Pinpoint the cell where the given text exists, returning its (x, y) midpoint coordinate. 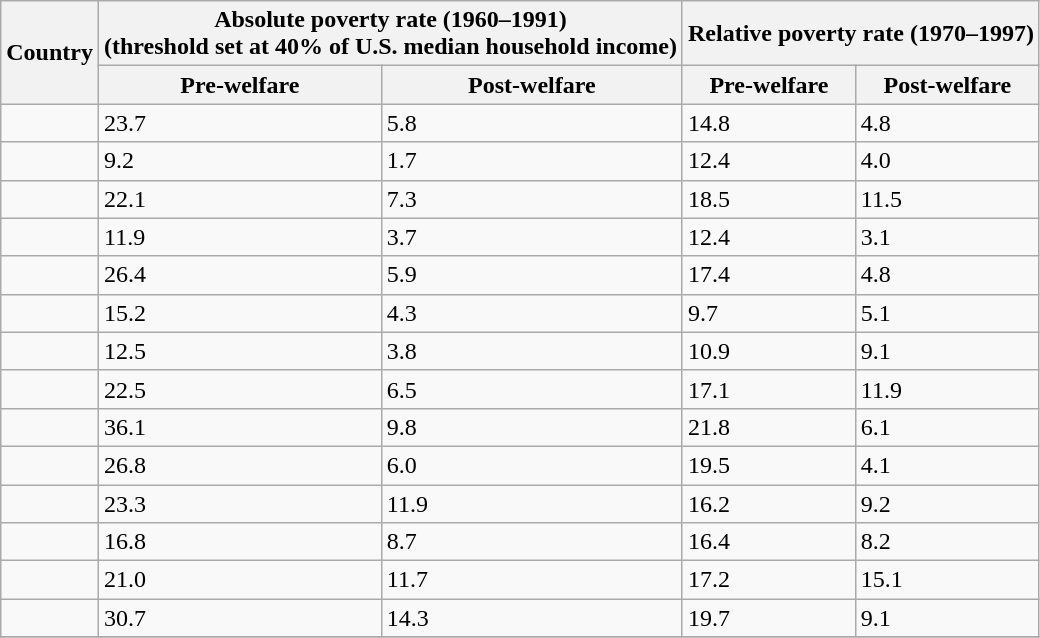
3.1 (947, 237)
26.4 (240, 275)
6.5 (532, 389)
11.5 (947, 199)
19.5 (768, 465)
19.7 (768, 618)
17.2 (768, 580)
14.8 (768, 123)
15.1 (947, 580)
21.0 (240, 580)
9.7 (768, 313)
15.2 (240, 313)
5.1 (947, 313)
8.7 (532, 542)
9.8 (532, 427)
17.4 (768, 275)
16.2 (768, 503)
23.3 (240, 503)
23.7 (240, 123)
8.2 (947, 542)
Country (50, 52)
18.5 (768, 199)
1.7 (532, 161)
6.1 (947, 427)
4.0 (947, 161)
21.8 (768, 427)
Relative poverty rate (1970–1997) (860, 34)
36.1 (240, 427)
16.4 (768, 542)
17.1 (768, 389)
10.9 (768, 351)
22.5 (240, 389)
5.9 (532, 275)
4.3 (532, 313)
22.1 (240, 199)
3.7 (532, 237)
16.8 (240, 542)
11.7 (532, 580)
12.5 (240, 351)
3.8 (532, 351)
5.8 (532, 123)
6.0 (532, 465)
30.7 (240, 618)
Absolute poverty rate (1960–1991)(threshold set at 40% of U.S. median household income) (390, 34)
26.8 (240, 465)
4.1 (947, 465)
14.3 (532, 618)
7.3 (532, 199)
